For the text-containing cell, return its midpoint in (X, Y) coordinate format. 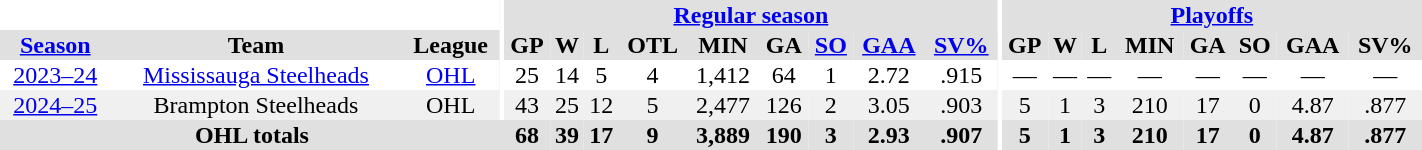
12 (601, 105)
Brampton Steelheads (256, 105)
64 (784, 75)
14 (567, 75)
.903 (962, 105)
2024–25 (56, 105)
1,412 (723, 75)
OHL totals (252, 135)
Mississauga Steelheads (256, 75)
3,889 (723, 135)
Team (256, 45)
2.72 (889, 75)
2023–24 (56, 75)
Playoffs (1212, 15)
League (450, 45)
68 (527, 135)
2.93 (889, 135)
126 (784, 105)
4 (653, 75)
190 (784, 135)
Regular season (751, 15)
.915 (962, 75)
OTL (653, 45)
2 (831, 105)
2,477 (723, 105)
.907 (962, 135)
3.05 (889, 105)
39 (567, 135)
43 (527, 105)
Season (56, 45)
9 (653, 135)
